From the cell containing the given text, extract its center point as (X, Y) coordinate. 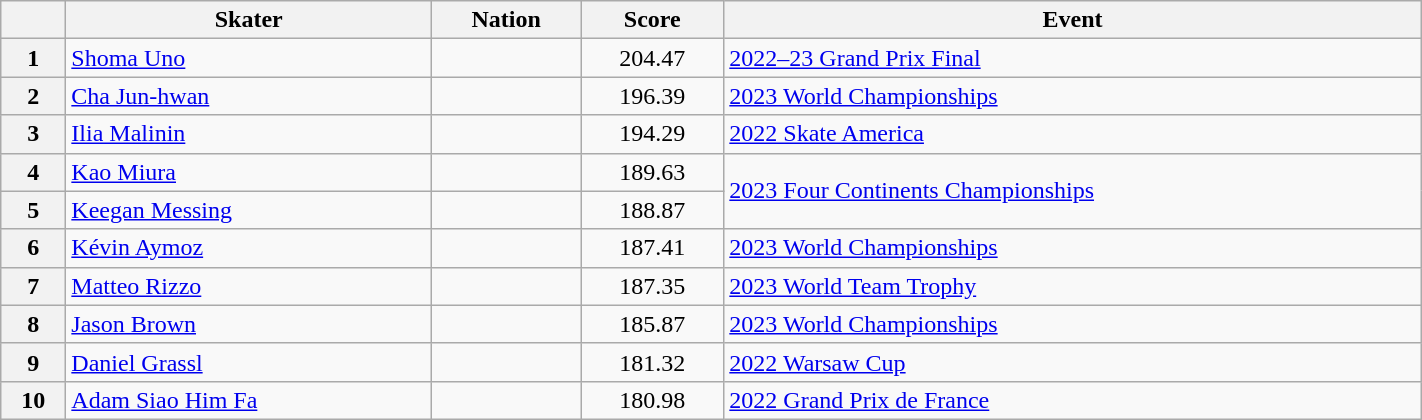
Shoma Uno (249, 58)
4 (34, 172)
Nation (506, 20)
Adam Siao Him Fa (249, 400)
Kévin Aymoz (249, 248)
188.87 (652, 210)
5 (34, 210)
7 (34, 286)
Kao Miura (249, 172)
180.98 (652, 400)
187.41 (652, 248)
Event (1072, 20)
196.39 (652, 96)
Skater (249, 20)
Matteo Rizzo (249, 286)
187.35 (652, 286)
9 (34, 362)
194.29 (652, 134)
Keegan Messing (249, 210)
2022 Skate America (1072, 134)
181.32 (652, 362)
8 (34, 324)
Ilia Malinin (249, 134)
2022 Warsaw Cup (1072, 362)
2 (34, 96)
Jason Brown (249, 324)
10 (34, 400)
185.87 (652, 324)
2023 Four Continents Championships (1072, 191)
Score (652, 20)
Cha Jun-hwan (249, 96)
2022–23 Grand Prix Final (1072, 58)
3 (34, 134)
204.47 (652, 58)
Daniel Grassl (249, 362)
189.63 (652, 172)
2022 Grand Prix de France (1072, 400)
6 (34, 248)
1 (34, 58)
2023 World Team Trophy (1072, 286)
